Pinpoint the cell where the given text exists, returning its (x, y) midpoint coordinate. 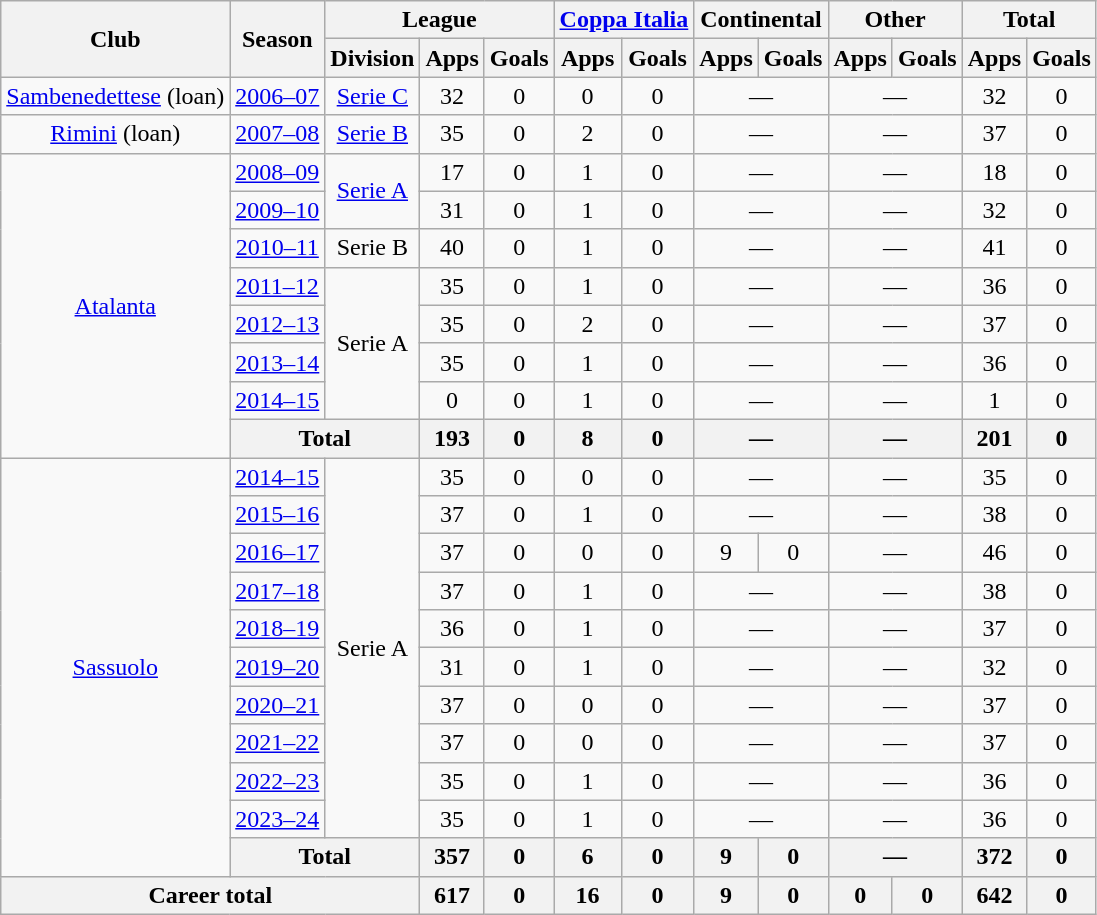
2009–10 (278, 210)
17 (452, 172)
642 (994, 895)
2007–08 (278, 134)
2019–20 (278, 667)
Career total (210, 895)
2016–17 (278, 553)
2023–24 (278, 819)
2010–11 (278, 248)
Division (372, 58)
Continental (761, 20)
2017–18 (278, 591)
2018–19 (278, 629)
2008–09 (278, 172)
40 (452, 248)
372 (994, 857)
2006–07 (278, 96)
41 (994, 248)
2020–21 (278, 705)
Coppa Italia (624, 20)
Other (895, 20)
201 (994, 438)
193 (452, 438)
46 (994, 553)
16 (588, 895)
357 (452, 857)
League (440, 20)
Rimini (loan) (116, 134)
2011–12 (278, 286)
6 (588, 857)
Serie C (372, 96)
8 (588, 438)
Sambenedettese (loan) (116, 96)
Season (278, 39)
2015–16 (278, 515)
2013–14 (278, 362)
2012–13 (278, 324)
Atalanta (116, 305)
Club (116, 39)
Sassuolo (116, 668)
18 (994, 172)
2021–22 (278, 743)
2022–23 (278, 781)
617 (452, 895)
